Extract the (x, y) coordinate from the center of the cell holding the provided text.  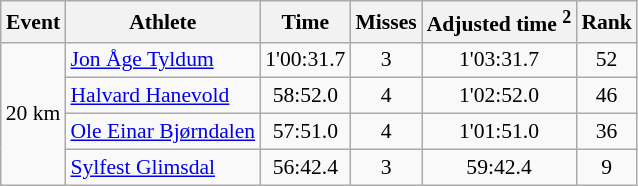
Event (34, 22)
56:42.4 (305, 167)
1'03:31.7 (500, 60)
59:42.4 (500, 167)
Jon Åge Tyldum (162, 60)
52 (606, 60)
Sylfest Glimsdal (162, 167)
Time (305, 22)
57:51.0 (305, 132)
1'01:51.0 (500, 132)
46 (606, 96)
1'02:52.0 (500, 96)
58:52.0 (305, 96)
20 km (34, 113)
Misses (386, 22)
Halvard Hanevold (162, 96)
Athlete (162, 22)
Rank (606, 22)
36 (606, 132)
1'00:31.7 (305, 60)
Adjusted time 2 (500, 22)
9 (606, 167)
Ole Einar Bjørndalen (162, 132)
